Find where the given text appears and provide that cell's center as [X, Y] coordinate. 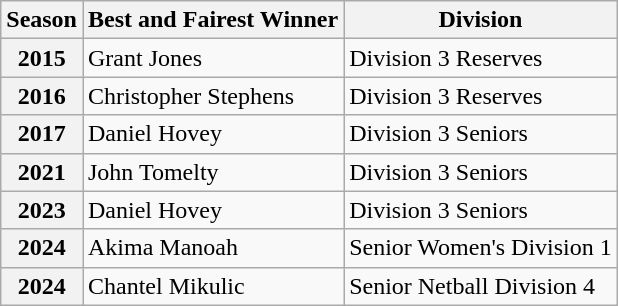
Chantel Mikulic [212, 286]
2016 [42, 96]
Akima Manoah [212, 248]
2021 [42, 172]
2015 [42, 58]
2017 [42, 134]
Senior Netball Division 4 [481, 286]
Season [42, 20]
2023 [42, 210]
Best and Fairest Winner [212, 20]
Grant Jones [212, 58]
Division [481, 20]
Senior Women's Division 1 [481, 248]
John Tomelty [212, 172]
Christopher Stephens [212, 96]
